Return [X, Y] of the center of cell containing provided text 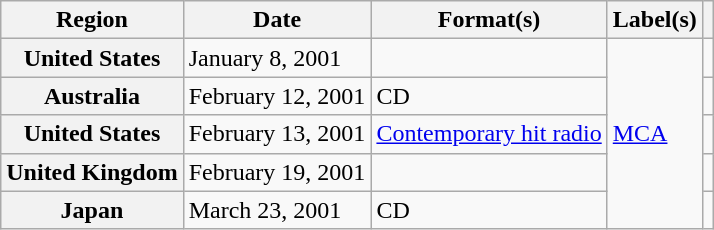
February 13, 2001 [277, 134]
MCA [654, 134]
Format(s) [489, 20]
Contemporary hit radio [489, 134]
United Kingdom [92, 172]
March 23, 2001 [277, 210]
Date [277, 20]
Label(s) [654, 20]
January 8, 2001 [277, 58]
Australia [92, 96]
February 19, 2001 [277, 172]
February 12, 2001 [277, 96]
Japan [92, 210]
Region [92, 20]
